Locate the cell with the specified text and output its [x, y] center coordinate. 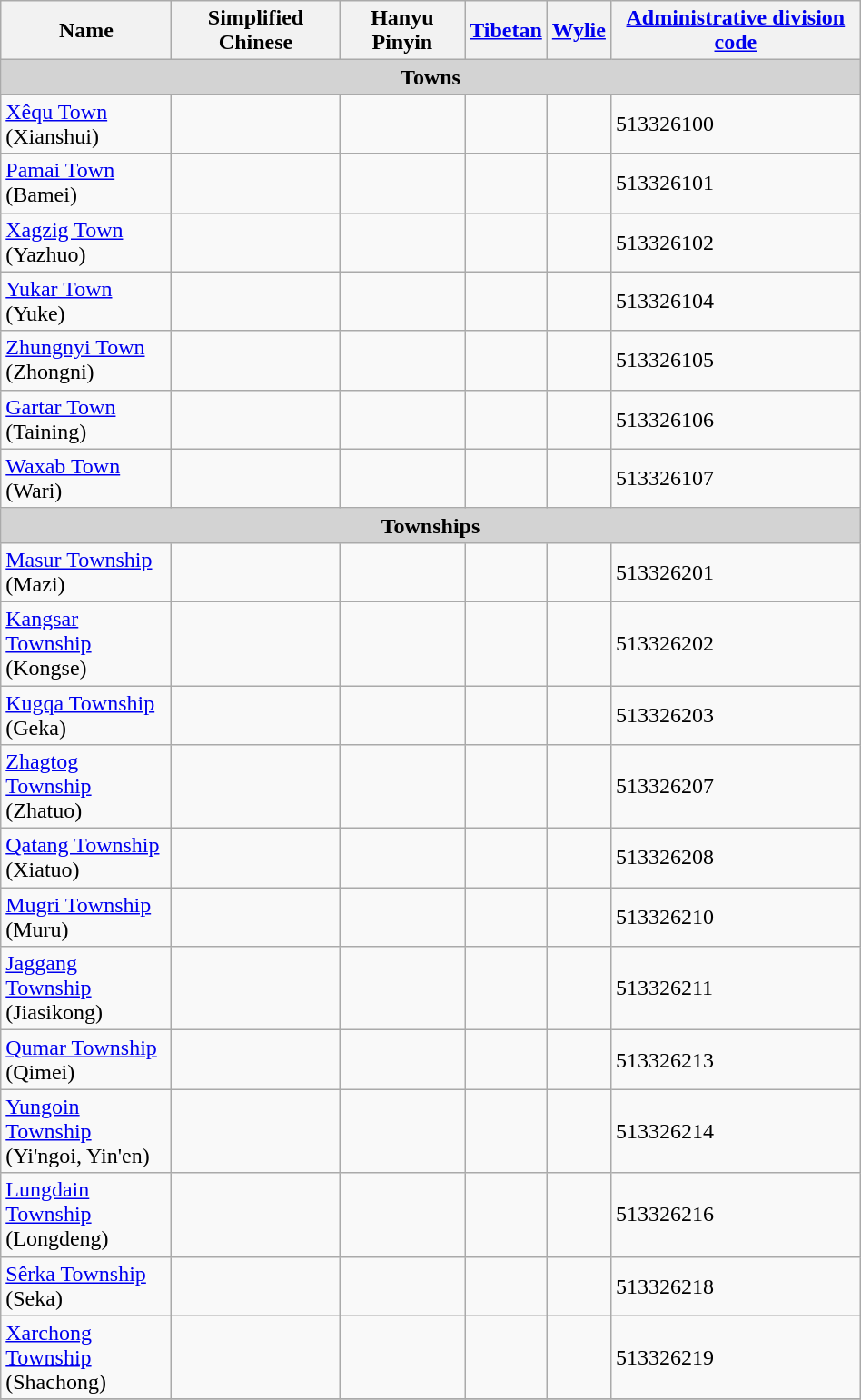
Name [86, 31]
513326211 [736, 988]
Xêqu Town(Xianshui) [86, 124]
Gartar Town(Taining) [86, 420]
513326207 [736, 787]
513326201 [736, 572]
513326107 [736, 478]
Kugqa Township(Geka) [86, 714]
Masur Township(Mazi) [86, 572]
513326213 [736, 1059]
Yukar Town(Yuke) [86, 302]
513326104 [736, 302]
513326100 [736, 124]
Simplified Chinese [256, 31]
Pamai Town(Bamei) [86, 184]
Kangsar Township(Kongse) [86, 643]
513326102 [736, 242]
513326218 [736, 1286]
513326208 [736, 858]
Jaggang Township(Jiasikong) [86, 988]
Xagzig Town(Yazhuo) [86, 242]
513326216 [736, 1215]
513326106 [736, 420]
513326219 [736, 1357]
Hanyu Pinyin [402, 31]
Mugri Township(Muru) [86, 918]
Towns [430, 77]
Waxab Town(Wari) [86, 478]
Qumar Township(Qimei) [86, 1059]
Xarchong Township(Shachong) [86, 1357]
Townships [430, 525]
Sêrka Township(Seka) [86, 1286]
513326203 [736, 714]
Yungoin Township(Yi'ngoi, Yin'en) [86, 1131]
Lungdain Township(Longdeng) [86, 1215]
513326105 [736, 360]
513326214 [736, 1131]
Wylie [579, 31]
Zhungnyi Town(Zhongni) [86, 360]
513326210 [736, 918]
Zhagtog Township(Zhatuo) [86, 787]
513326101 [736, 184]
Administrative division code [736, 31]
Qatang Township(Xiatuo) [86, 858]
Tibetan [507, 31]
513326202 [736, 643]
